Return [x, y] of the center of cell containing provided text 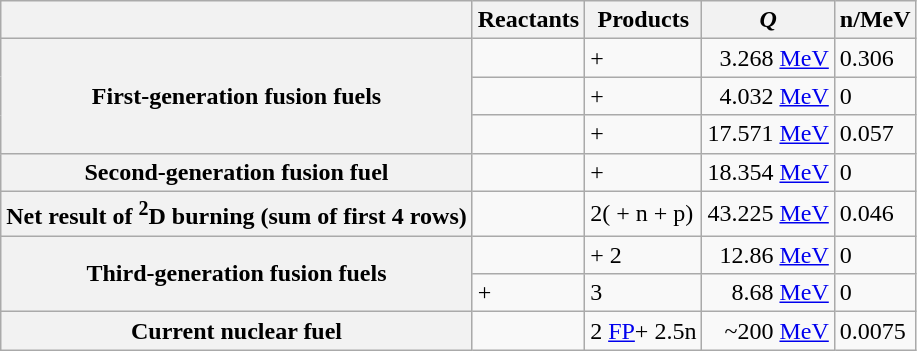
3.268 MeV [768, 58]
Net result of 2D burning (sum of first 4 rows) [236, 214]
18.354 MeV [768, 172]
0.306 [875, 58]
Third-generation fusion fuels [236, 274]
Second-generation fusion fuel [236, 172]
0.046 [875, 214]
4.032 MeV [768, 96]
n/MeV [875, 20]
First-generation fusion fuels [236, 96]
43.225 MeV [768, 214]
3 [644, 293]
17.571 MeV [768, 134]
0.0075 [875, 331]
8.68 MeV [768, 293]
0.057 [875, 134]
Products [644, 20]
Current nuclear fuel [236, 331]
~200 MeV [768, 331]
2 FP+ 2.5n [644, 331]
2( + n + p) [644, 214]
12.86 MeV [768, 255]
Q [768, 20]
+ 2 [644, 255]
Reactants [528, 20]
